Return the [X, Y] coordinate for the center point of the cell that contains the specified text.  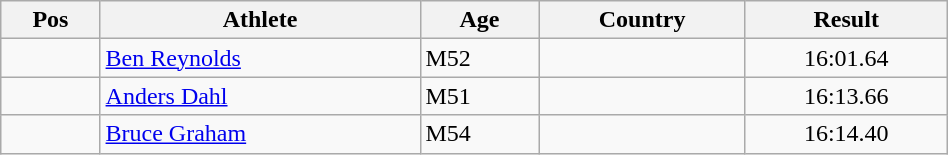
16:14.40 [846, 134]
Country [642, 20]
Age [480, 20]
M52 [480, 58]
Result [846, 20]
16:01.64 [846, 58]
16:13.66 [846, 96]
Bruce Graham [260, 134]
Ben Reynolds [260, 58]
Anders Dahl [260, 96]
M54 [480, 134]
Pos [50, 20]
M51 [480, 96]
Athlete [260, 20]
